Pinpoint the cell where the given text exists, returning its [X, Y] midpoint coordinate. 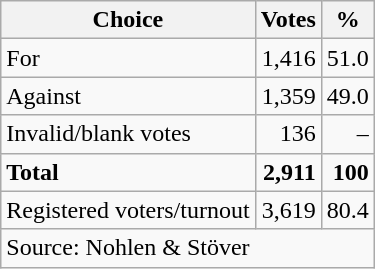
Against [128, 96]
136 [288, 134]
Votes [288, 20]
Registered voters/turnout [128, 210]
100 [348, 172]
2,911 [288, 172]
3,619 [288, 210]
– [348, 134]
1,416 [288, 58]
Total [128, 172]
For [128, 58]
49.0 [348, 96]
Invalid/blank votes [128, 134]
Choice [128, 20]
% [348, 20]
Source: Nohlen & Stöver [188, 248]
51.0 [348, 58]
1,359 [288, 96]
80.4 [348, 210]
